Output the [X, Y] coordinate of the center of the cell containing the given text.  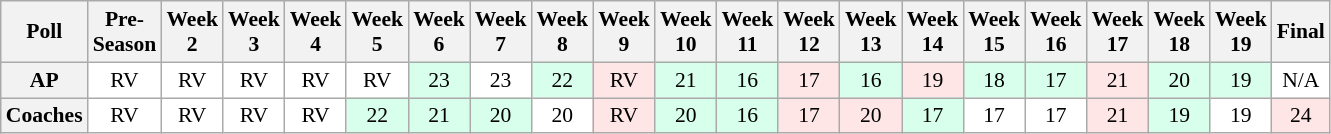
Week13 [871, 32]
18 [994, 80]
Week17 [1118, 32]
Week16 [1056, 32]
Week18 [1179, 32]
24 [1301, 116]
Week10 [686, 32]
Pre-Season [125, 32]
Week19 [1241, 32]
Week14 [933, 32]
Week12 [809, 32]
N/A [1301, 80]
Week11 [748, 32]
Week3 [254, 32]
Week4 [316, 32]
AP [44, 80]
Poll [44, 32]
Week9 [624, 32]
Week7 [501, 32]
Final [1301, 32]
Week6 [439, 32]
Week2 [192, 32]
Week5 [377, 32]
Coaches [44, 116]
Week15 [994, 32]
Week8 [562, 32]
